Output the [x, y] coordinate of the center of the cell containing the given text.  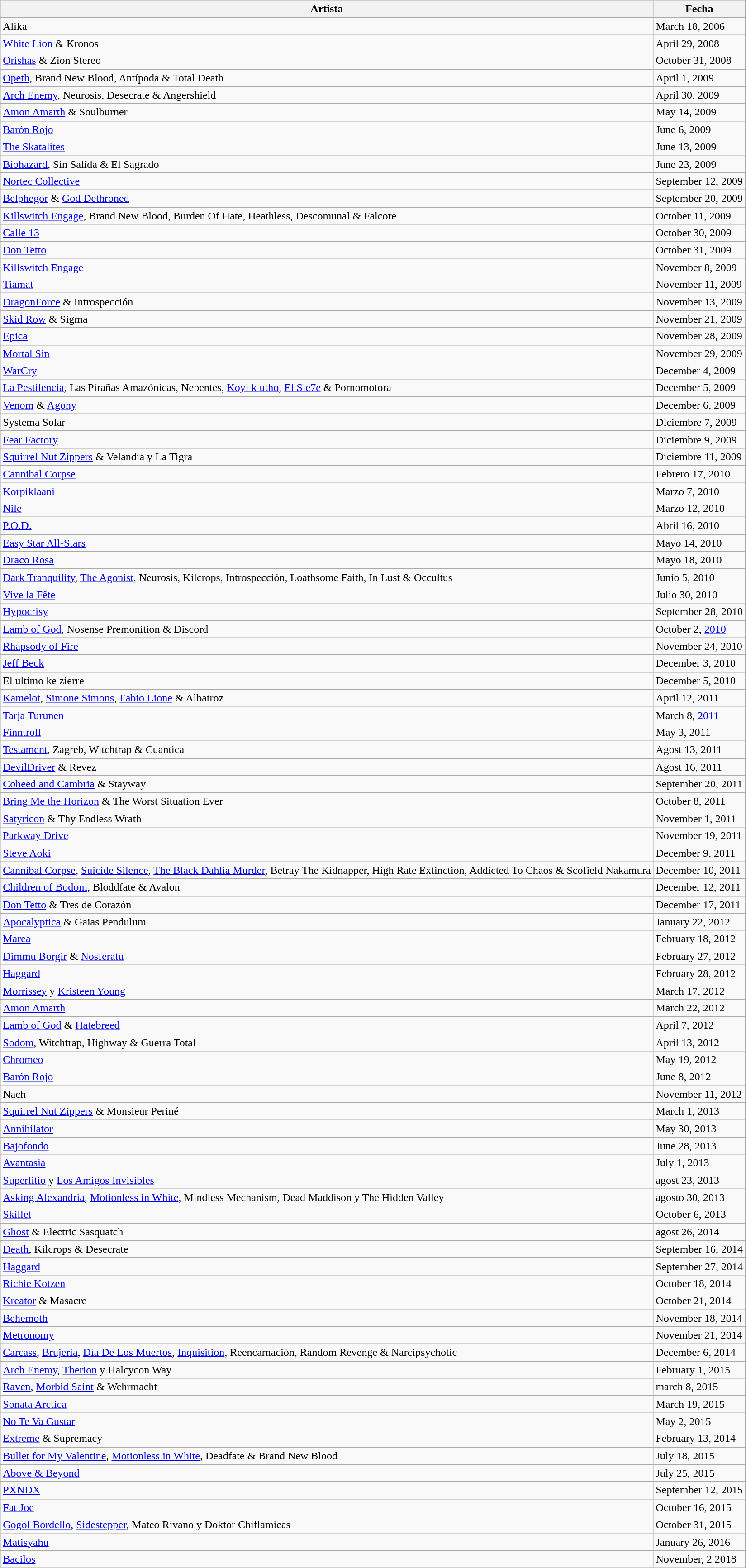
Marea [327, 939]
Mayo 14, 2010 [699, 543]
Skillet [327, 1215]
Mortal Sin [327, 353]
Sonata Arctica [327, 1404]
April 29, 2008 [699, 43]
May 14, 2009 [699, 112]
No Te Va Gustar [327, 1421]
April 12, 2011 [699, 698]
October 18, 2014 [699, 1283]
December 10, 2011 [699, 870]
Finntroll [327, 732]
Junio 5, 2010 [699, 577]
Lamb of God, Nosense Premonition & Discord [327, 629]
June 28, 2013 [699, 1146]
March 19, 2015 [699, 1404]
Draco Rosa [327, 560]
December 9, 2011 [699, 853]
November 28, 2009 [699, 336]
Above & Beyond [327, 1473]
April 7, 2012 [699, 1025]
January 26, 2016 [699, 1542]
June 13, 2009 [699, 147]
Nach [327, 1094]
July 18, 2015 [699, 1456]
Agost 16, 2011 [699, 767]
May 19, 2012 [699, 1060]
February 27, 2012 [699, 956]
February 18, 2012 [699, 939]
May 2, 2015 [699, 1421]
September 27, 2014 [699, 1266]
Diciembre 9, 2009 [699, 439]
Raven, Morbid Saint & Wehrmacht [327, 1387]
Venom & Agony [327, 405]
Dimmu Borgir & Nosferatu [327, 956]
Avantasia [327, 1163]
Nile [327, 509]
March 22, 2012 [699, 1008]
PXNDX [327, 1490]
Abril 16, 2010 [699, 526]
Steve Aoki [327, 853]
Agost 13, 2011 [699, 749]
Nortec Collective [327, 181]
September 20, 2011 [699, 784]
October 31, 2008 [699, 61]
Kreator & Masacre [327, 1301]
November 13, 2009 [699, 302]
agosto 30, 2013 [699, 1197]
October 8, 2011 [699, 801]
Marzo 12, 2010 [699, 509]
July 25, 2015 [699, 1473]
Killswitch Engage, Brand New Blood, Burden Of Hate, Heathless, Descomunal & Falcore [327, 216]
Skid Row & Sigma [327, 319]
agost 23, 2013 [699, 1180]
Arch Enemy, Neurosis, Desecrate & Angershield [327, 95]
Matisyahu [327, 1542]
December 5, 2010 [699, 681]
November 1, 2011 [699, 819]
Jeff Beck [327, 663]
Amon Amarth & Soulburner [327, 112]
Systema Solar [327, 422]
Death, Kilcrops & Desecrate [327, 1249]
Fear Factory [327, 439]
Tiamat [327, 285]
April 30, 2009 [699, 95]
Carcass, Brujeria, Día De Los Muertos, Inquisition, Reencarnación, Random Revenge & Narcipsychotic [327, 1353]
Annihilator [327, 1129]
Bring Me the Horizon & The Worst Situation Ever [327, 801]
agost 26, 2014 [699, 1232]
Richie Kotzen [327, 1283]
April 1, 2009 [699, 78]
La Pestilencia, Las Pirañas Amazónicas, Nepentes, Koyi k utho, El Sie7e & Pornomotora [327, 388]
Cannibal Corpse, Suicide Silence, The Black Dahlia Murder, Betray The Kidnapper, High Rate Extinction, Addicted To Chaos & Scofield Nakamura [327, 870]
Biohazard, Sin Salida & El Sagrado [327, 164]
march 8, 2015 [699, 1387]
October 21, 2014 [699, 1301]
Don Tetto & Tres de Corazón [327, 905]
Julio 30, 2010 [699, 595]
December 3, 2010 [699, 663]
November 24, 2010 [699, 646]
Lamb of God & Hatebreed [327, 1025]
Diciembre 7, 2009 [699, 422]
Amon Amarth [327, 1008]
Ghost & Electric Sasquatch [327, 1232]
Orishas & Zion Stereo [327, 61]
November 19, 2011 [699, 836]
Calle 13 [327, 233]
Sodom, Witchtrap, Highway & Guerra Total [327, 1042]
Alika [327, 26]
Marzo 7, 2010 [699, 491]
September 12, 2015 [699, 1490]
March 18, 2006 [699, 26]
White Lion & Kronos [327, 43]
Opeth, Brand New Blood, Antípoda & Total Death [327, 78]
June 6, 2009 [699, 129]
Febrero 17, 2010 [699, 474]
February 1, 2015 [699, 1370]
Metronomy [327, 1335]
Easy Star All-Stars [327, 543]
Apocalyptica & Gaias Pendulum [327, 922]
September 20, 2009 [699, 198]
Kamelot, Simone Simons, Fabio Lione & Albatroz [327, 698]
November, 2 2018 [699, 1559]
October 16, 2015 [699, 1507]
September 28, 2010 [699, 612]
April 13, 2012 [699, 1042]
P.O.D. [327, 526]
November 11, 2009 [699, 285]
October 6, 2013 [699, 1215]
Dark Tranquility, The Agonist, Neurosis, Kilcrops, Introspección, Loathsome Faith, In Lust & Occultus [327, 577]
October 2, 2010 [699, 629]
December 5, 2009 [699, 388]
December 12, 2011 [699, 887]
Parkway Drive [327, 836]
November 18, 2014 [699, 1318]
November 21, 2009 [699, 319]
December 6, 2009 [699, 405]
Diciembre 11, 2009 [699, 457]
November 21, 2014 [699, 1335]
Arch Enemy, Therion y Halcycon Way [327, 1370]
WarCry [327, 371]
Satyricon & Thy Endless Wrath [327, 819]
Tarja Turunen [327, 715]
Testament, Zagreb, Witchtrap & Cuantica [327, 749]
May 3, 2011 [699, 732]
October 31, 2009 [699, 250]
October 11, 2009 [699, 216]
Fat Joe [327, 1507]
Hypocrisy [327, 612]
June 23, 2009 [699, 164]
December 4, 2009 [699, 371]
Behemoth [327, 1318]
October 31, 2015 [699, 1525]
July 1, 2013 [699, 1163]
DragonForce & Introspección [327, 302]
Fecha [699, 9]
Gogol Bordello, Sidestepper, Mateo Rivano y Doktor Chiflamicas [327, 1525]
Killswitch Engage [327, 267]
Extreme & Supremacy [327, 1439]
February 13, 2014 [699, 1439]
Artista [327, 9]
December 6, 2014 [699, 1353]
Chromeo [327, 1060]
January 22, 2012 [699, 922]
September 16, 2014 [699, 1249]
December 17, 2011 [699, 905]
February 28, 2012 [699, 973]
El ultimo ke zierre [327, 681]
Squirrel Nut Zippers & Velandia y La Tigra [327, 457]
Belphegor & God Dethroned [327, 198]
March 1, 2013 [699, 1111]
Epica [327, 336]
May 30, 2013 [699, 1129]
Vive la Fête [327, 595]
Superlitio y Los Amigos Invisibles [327, 1180]
Rhapsody of Fire [327, 646]
Bullet for My Valentine, Motionless in White, Deadfate & Brand New Blood [327, 1456]
Don Tetto [327, 250]
October 30, 2009 [699, 233]
Mayo 18, 2010 [699, 560]
March 17, 2012 [699, 991]
Squirrel Nut Zippers & Monsieur Periné [327, 1111]
Bacilos [327, 1559]
Morrissey y Kristeen Young [327, 991]
Bajofondo [327, 1146]
November 8, 2009 [699, 267]
DevilDriver & Revez [327, 767]
Cannibal Corpse [327, 474]
September 12, 2009 [699, 181]
The Skatalites [327, 147]
June 8, 2012 [699, 1077]
Asking Alexandria, Motionless in White, Mindless Mechanism, Dead Maddison y The Hidden Valley [327, 1197]
November 29, 2009 [699, 353]
Korpiklaani [327, 491]
November 11, 2012 [699, 1094]
March 8, 2011 [699, 715]
Coheed and Cambria & Stayway [327, 784]
Children of Bodom, Bloddfate & Avalon [327, 887]
